Identify which cell holds the provided text, then report its (X, Y) central coordinate. 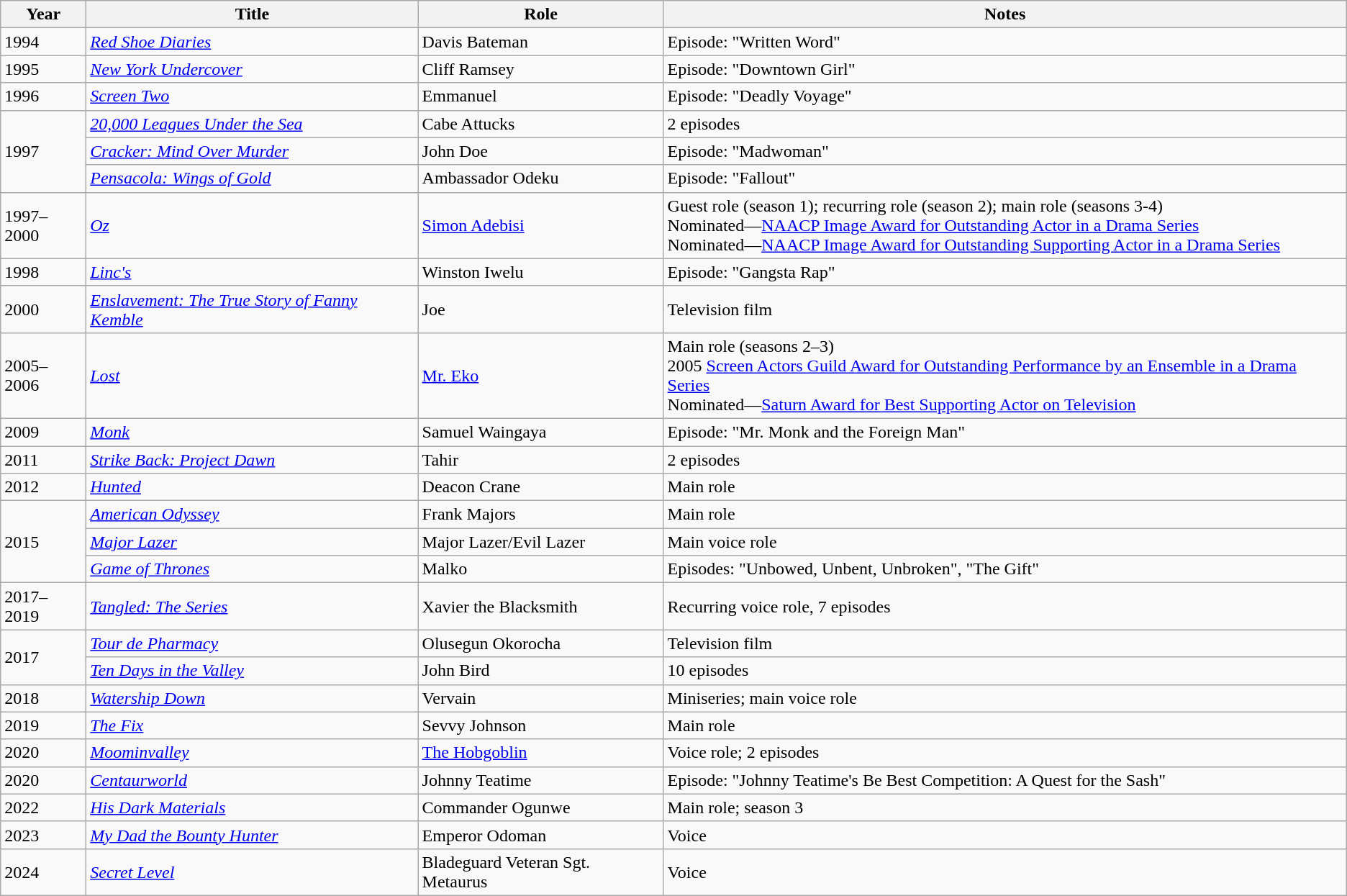
Episodes: "Unbowed, Unbent, Unbroken", "The Gift" (1004, 569)
Simon Adebisi (541, 225)
Episode: "Gangsta Rap" (1004, 272)
2024 (43, 872)
His Dark Materials (252, 807)
Pensacola: Wings of Gold (252, 178)
Mr. Eko (541, 376)
Red Shoe Diaries (252, 42)
Role (541, 14)
Commander Ogunwe (541, 807)
Major Lazer (252, 542)
Malko (541, 569)
John Bird (541, 671)
Olusegun Okorocha (541, 643)
Episode: "Downtown Girl" (1004, 69)
2005–2006 (43, 376)
1997–2000 (43, 225)
Tour de Pharmacy (252, 643)
Winston Iwelu (541, 272)
Enslavement: The True Story of Fanny Kemble (252, 309)
Moominvalley (252, 753)
Main voice role (1004, 542)
10 episodes (1004, 671)
Episode: "Johnny Teatime's Be Best Competition: A Quest for the Sash" (1004, 780)
Major Lazer/Evil Lazer (541, 542)
2017 (43, 657)
Notes (1004, 14)
Monk (252, 432)
Centaurworld (252, 780)
Episode: "Fallout" (1004, 178)
1997 (43, 151)
My Dad the Bounty Hunter (252, 835)
2011 (43, 460)
Year (43, 14)
Ten Days in the Valley (252, 671)
1998 (43, 272)
Main role; season 3 (1004, 807)
Frank Majors (541, 515)
Cracker: Mind Over Murder (252, 151)
Tangled: The Series (252, 606)
Strike Back: Project Dawn (252, 460)
Title (252, 14)
2012 (43, 487)
Episode: "Deadly Voyage" (1004, 96)
Vervain (541, 698)
1996 (43, 96)
Hunted (252, 487)
Davis Bateman (541, 42)
Episode: "Written Word" (1004, 42)
Sevvy Johnson (541, 725)
Ambassador Odeku (541, 178)
1994 (43, 42)
The Hobgoblin (541, 753)
Emperor Odoman (541, 835)
Secret Level (252, 872)
Screen Two (252, 96)
The Fix (252, 725)
Miniseries; main voice role (1004, 698)
Deacon Crane (541, 487)
2009 (43, 432)
Johnny Teatime (541, 780)
Linc's (252, 272)
Bladeguard Veteran Sgt. Metaurus (541, 872)
Recurring voice role, 7 episodes (1004, 606)
2018 (43, 698)
Game of Thrones (252, 569)
American Odyssey (252, 515)
Xavier the Blacksmith (541, 606)
Episode: "Mr. Monk and the Foreign Man" (1004, 432)
2019 (43, 725)
1995 (43, 69)
Episode: "Madwoman" (1004, 151)
2000 (43, 309)
2023 (43, 835)
Emmanuel (541, 96)
2017–2019 (43, 606)
Voice role; 2 episodes (1004, 753)
Watership Down (252, 698)
Tahir (541, 460)
Oz (252, 225)
2022 (43, 807)
Lost (252, 376)
Joe (541, 309)
20,000 Leagues Under the Sea (252, 124)
Cabe Attucks (541, 124)
John Doe (541, 151)
2015 (43, 542)
Cliff Ramsey (541, 69)
Samuel Waingaya (541, 432)
New York Undercover (252, 69)
